Find where the given text appears and provide that cell's center as [x, y] coordinate. 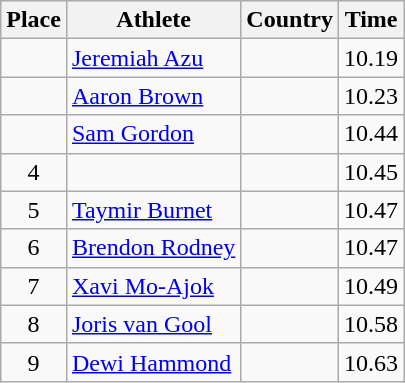
Aaron Brown [153, 96]
10.19 [372, 58]
Brendon Rodney [153, 248]
10.45 [372, 172]
Joris van Gool [153, 324]
10.23 [372, 96]
Country [290, 20]
Sam Gordon [153, 134]
7 [34, 286]
Time [372, 20]
10.49 [372, 286]
10.44 [372, 134]
Athlete [153, 20]
Place [34, 20]
6 [34, 248]
4 [34, 172]
9 [34, 362]
Taymir Burnet [153, 210]
10.63 [372, 362]
Xavi Mo-Ajok [153, 286]
Jeremiah Azu [153, 58]
5 [34, 210]
10.58 [372, 324]
8 [34, 324]
Dewi Hammond [153, 362]
